Identify which cell holds the provided text, then report its [x, y] central coordinate. 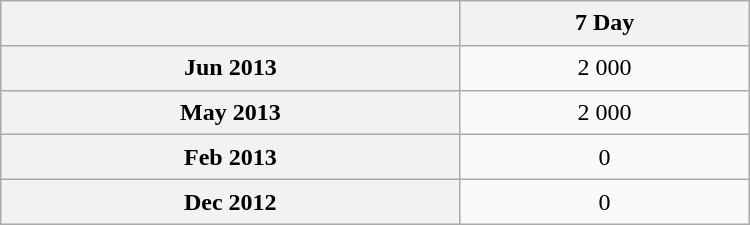
7 Day [604, 24]
Feb 2013 [230, 158]
Dec 2012 [230, 202]
Jun 2013 [230, 68]
May 2013 [230, 112]
